Locate the cell with the specified text and output its [X, Y] center coordinate. 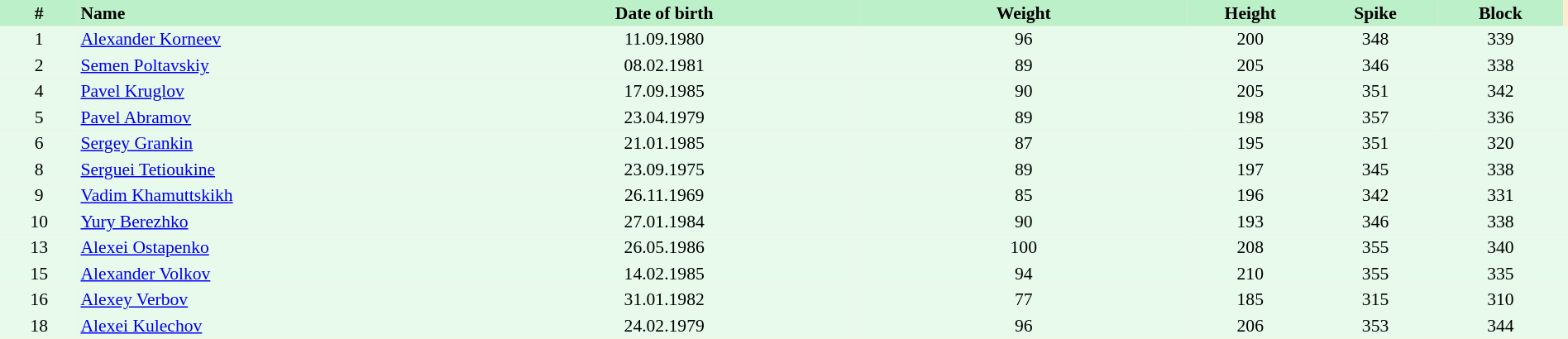
16 [39, 299]
336 [1500, 117]
339 [1500, 40]
6 [39, 144]
15 [39, 274]
Yury Berezhko [273, 222]
Alexander Volkov [273, 274]
353 [1374, 326]
357 [1374, 117]
13 [39, 248]
11.09.1980 [664, 40]
198 [1250, 117]
210 [1250, 274]
195 [1250, 144]
315 [1374, 299]
Name [273, 13]
Pavel Kruglov [273, 91]
Vadim Khamuttskikh [273, 195]
23.09.1975 [664, 169]
2 [39, 65]
Alexey Verbov [273, 299]
185 [1250, 299]
08.02.1981 [664, 65]
340 [1500, 248]
21.01.1985 [664, 144]
Alexander Korneev [273, 40]
320 [1500, 144]
Serguei Tetioukine [273, 169]
Sergey Grankin [273, 144]
Pavel Abramov [273, 117]
18 [39, 326]
208 [1250, 248]
Weight [1024, 13]
Alexei Ostapenko [273, 248]
4 [39, 91]
26.11.1969 [664, 195]
Block [1500, 13]
335 [1500, 274]
344 [1500, 326]
77 [1024, 299]
348 [1374, 40]
5 [39, 117]
87 [1024, 144]
200 [1250, 40]
197 [1250, 169]
31.01.1982 [664, 299]
193 [1250, 222]
206 [1250, 326]
1 [39, 40]
310 [1500, 299]
331 [1500, 195]
10 [39, 222]
24.02.1979 [664, 326]
27.01.1984 [664, 222]
Alexei Kulechov [273, 326]
94 [1024, 274]
26.05.1986 [664, 248]
345 [1374, 169]
Height [1250, 13]
14.02.1985 [664, 274]
Semen Poltavskiy [273, 65]
9 [39, 195]
Spike [1374, 13]
# [39, 13]
Date of birth [664, 13]
196 [1250, 195]
100 [1024, 248]
17.09.1985 [664, 91]
23.04.1979 [664, 117]
8 [39, 169]
85 [1024, 195]
